Capture the cell that displays the provided text and extract its (x, y) central coordinate. 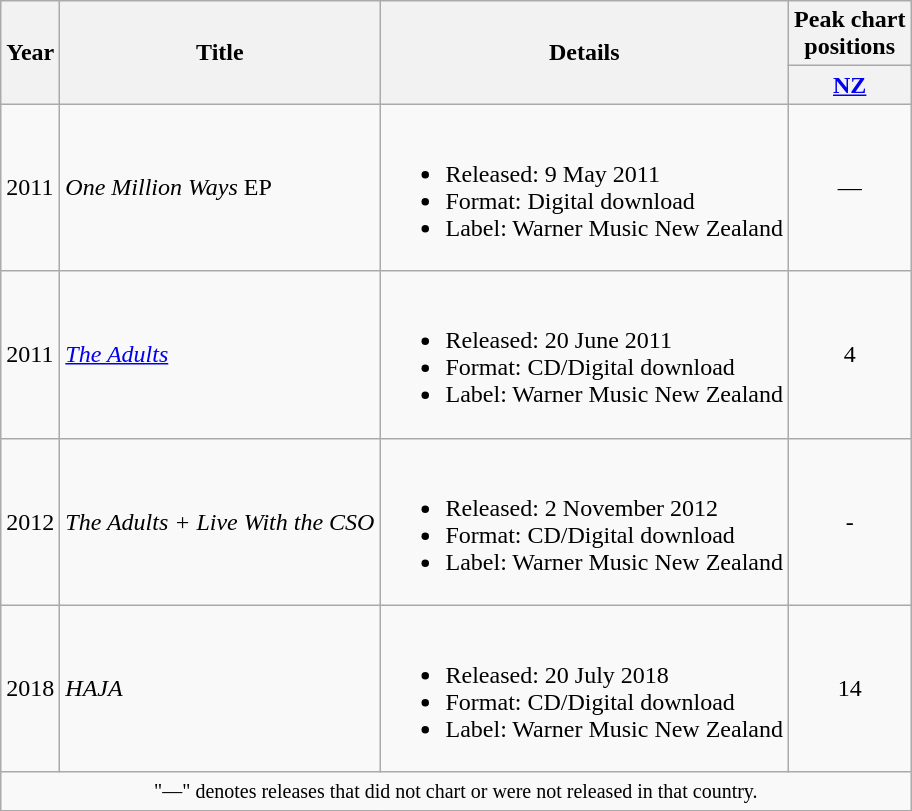
14 (850, 688)
- (850, 522)
The Adults (220, 354)
4 (850, 354)
Year (30, 52)
One Million Ways EP (220, 188)
HAJA (220, 688)
Released: 20 July 2018Format: CD/Digital downloadLabel: Warner Music New Zealand (584, 688)
2012 (30, 522)
— (850, 188)
2018 (30, 688)
Peak chartpositions (850, 34)
NZ (850, 85)
Released: 20 June 2011Format: CD/Digital downloadLabel: Warner Music New Zealand (584, 354)
Title (220, 52)
Released: 2 November 2012Format: CD/Digital downloadLabel: Warner Music New Zealand (584, 522)
"—" denotes releases that did not chart or were not released in that country. (456, 791)
The Adults + Live With the CSO (220, 522)
Released: 9 May 2011Format: Digital downloadLabel: Warner Music New Zealand (584, 188)
Details (584, 52)
